Search for the cell housing the specified text and yield its [x, y] center coordinate. 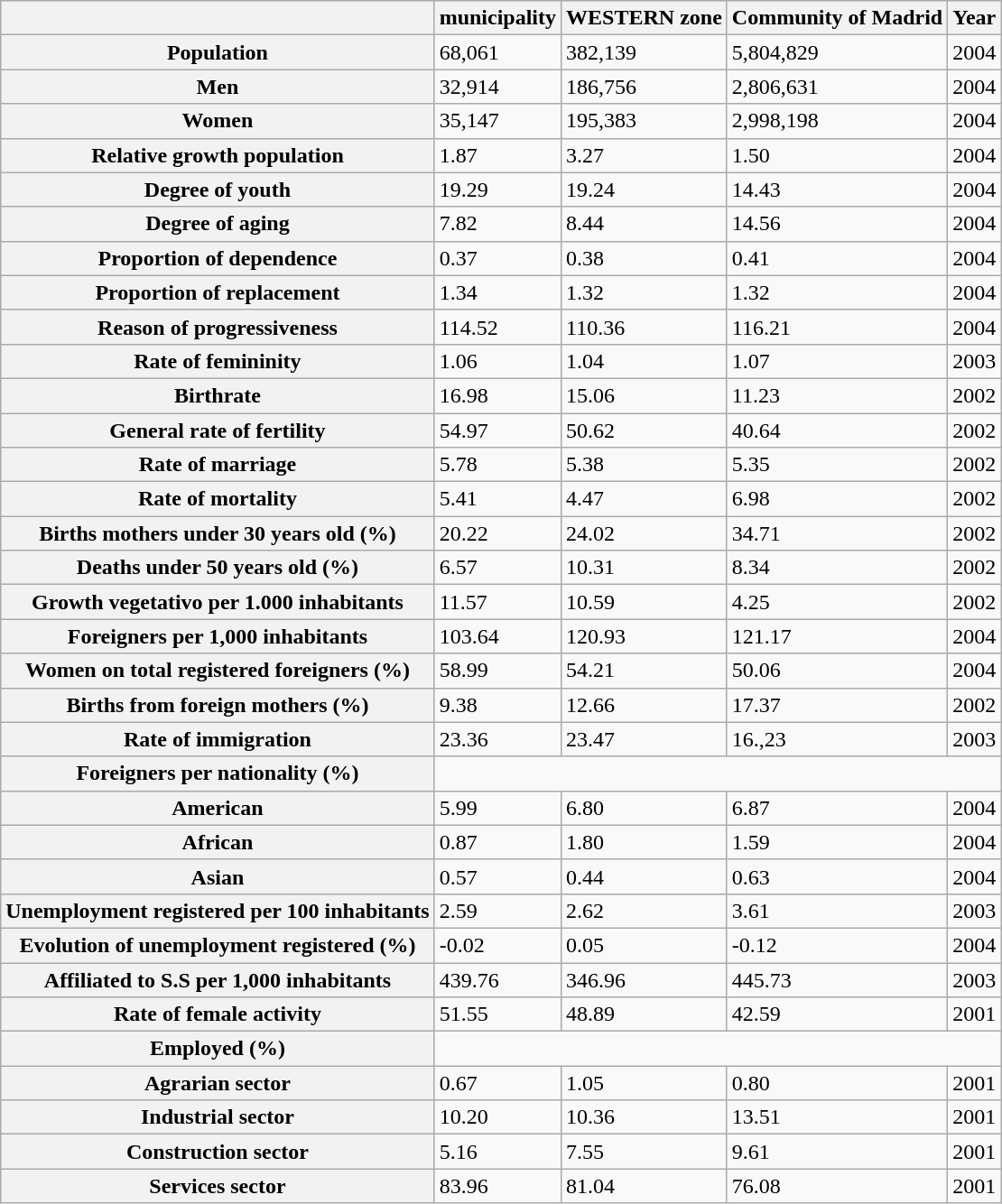
439.76 [497, 979]
Growth vegetativo per 1.000 inhabitants [218, 602]
23.47 [645, 739]
WESTERN zone [645, 18]
40.64 [837, 431]
2,998,198 [837, 121]
Employed (%) [218, 1049]
42.59 [837, 1014]
Foreigners per 1,000 inhabitants [218, 636]
32,914 [497, 87]
Community of Madrid [837, 18]
81.04 [645, 1186]
5.78 [497, 465]
24.02 [645, 533]
Relative growth population [218, 155]
1.06 [497, 361]
Year [975, 18]
445.73 [837, 979]
0.87 [497, 842]
0.38 [645, 258]
5.35 [837, 465]
83.96 [497, 1186]
1.07 [837, 361]
6.57 [497, 568]
municipality [497, 18]
Construction sector [218, 1152]
68,061 [497, 52]
3.61 [837, 911]
114.52 [497, 327]
23.36 [497, 739]
9.61 [837, 1152]
4.47 [645, 499]
0.37 [497, 258]
5.41 [497, 499]
Reason of progressiveness [218, 327]
American [218, 808]
0.80 [837, 1083]
Proportion of replacement [218, 292]
1.50 [837, 155]
8.34 [837, 568]
17.37 [837, 705]
116.21 [837, 327]
14.43 [837, 190]
Degree of youth [218, 190]
110.36 [645, 327]
120.93 [645, 636]
Services sector [218, 1186]
Foreigners per nationality (%) [218, 773]
5,804,829 [837, 52]
4.25 [837, 602]
0.57 [497, 876]
Rate of femininity [218, 361]
0.67 [497, 1083]
Unemployment registered per 100 inhabitants [218, 911]
African [218, 842]
Birthrate [218, 395]
Industrial sector [218, 1117]
11.23 [837, 395]
0.44 [645, 876]
1.04 [645, 361]
35,147 [497, 121]
16.98 [497, 395]
Evolution of unemployment registered (%) [218, 945]
121.17 [837, 636]
103.64 [497, 636]
0.63 [837, 876]
2.62 [645, 911]
1.05 [645, 1083]
1.34 [497, 292]
Men [218, 87]
9.38 [497, 705]
186,756 [645, 87]
54.21 [645, 671]
16.,23 [837, 739]
Rate of marriage [218, 465]
19.24 [645, 190]
Proportion of dependence [218, 258]
10.59 [645, 602]
8.44 [645, 224]
6.80 [645, 808]
12.66 [645, 705]
34.71 [837, 533]
Women [218, 121]
5.16 [497, 1152]
Agrarian sector [218, 1083]
10.20 [497, 1117]
54.97 [497, 431]
346.96 [645, 979]
3.27 [645, 155]
6.98 [837, 499]
Births from foreign mothers (%) [218, 705]
19.29 [497, 190]
10.36 [645, 1117]
20.22 [497, 533]
11.57 [497, 602]
14.56 [837, 224]
195,383 [645, 121]
-0.12 [837, 945]
5.99 [497, 808]
0.05 [645, 945]
-0.02 [497, 945]
2,806,631 [837, 87]
General rate of fertility [218, 431]
5.38 [645, 465]
6.87 [837, 808]
Rate of mortality [218, 499]
10.31 [645, 568]
Rate of female activity [218, 1014]
50.62 [645, 431]
2.59 [497, 911]
13.51 [837, 1117]
382,139 [645, 52]
76.08 [837, 1186]
Women on total registered foreigners (%) [218, 671]
51.55 [497, 1014]
0.41 [837, 258]
Population [218, 52]
48.89 [645, 1014]
Rate of immigration [218, 739]
Degree of aging [218, 224]
Deaths under 50 years old (%) [218, 568]
7.82 [497, 224]
Affiliated to S.S per 1,000 inhabitants [218, 979]
1.87 [497, 155]
7.55 [645, 1152]
Births mothers under 30 years old (%) [218, 533]
1.59 [837, 842]
15.06 [645, 395]
Asian [218, 876]
58.99 [497, 671]
1.80 [645, 842]
50.06 [837, 671]
